Output the (x, y) coordinate of the center of the cell containing the given text.  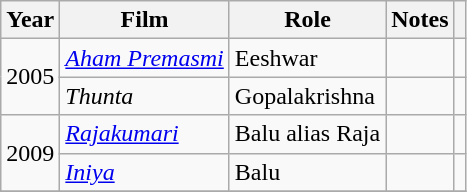
Iniya (145, 172)
Year (30, 20)
Rajakumari (145, 134)
Film (145, 20)
2009 (30, 153)
Thunta (145, 96)
2005 (30, 77)
Gopalakrishna (307, 96)
Notes (420, 20)
Balu (307, 172)
Aham Premasmi (145, 58)
Role (307, 20)
Balu alias Raja (307, 134)
Eeshwar (307, 58)
